Pinpoint the cell where the given text exists, returning its (x, y) midpoint coordinate. 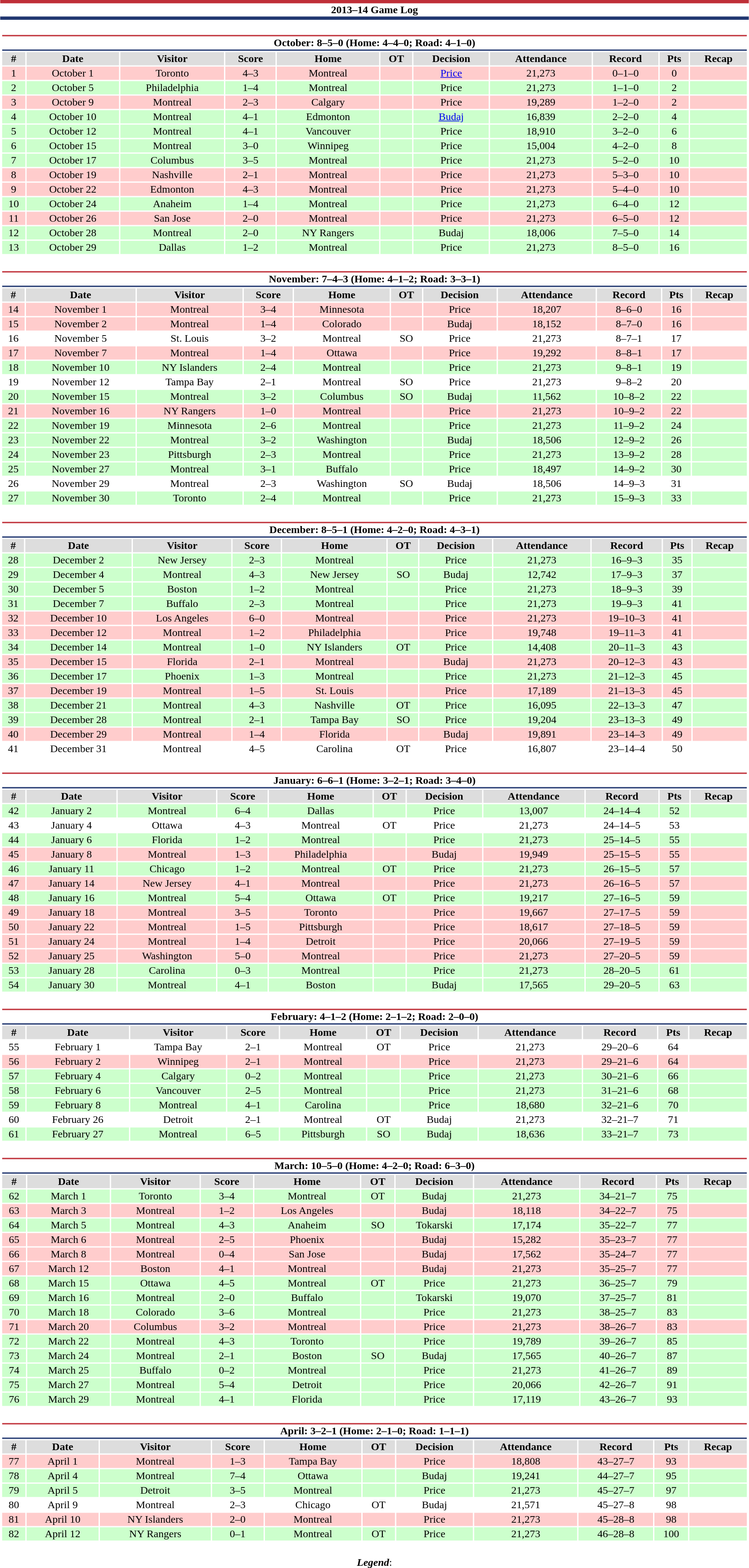
19,292 (547, 353)
October 29 (73, 248)
December 12 (78, 633)
14–9–3 (629, 483)
97 (671, 1491)
4–2–0 (625, 146)
45–27–8 (616, 1505)
15,004 (541, 146)
January 16 (71, 898)
72 (14, 1341)
76 (14, 1399)
December 21 (78, 705)
32–21–6 (620, 1105)
3–2–0 (625, 132)
31–21–6 (620, 1090)
January 14 (71, 884)
43–26–7 (618, 1399)
April 1 (62, 1462)
December 29 (78, 734)
16,839 (541, 117)
December 2 (78, 560)
17,562 (526, 1254)
11–9–2 (629, 425)
54 (13, 985)
13 (14, 248)
69 (14, 1298)
18,118 (526, 1211)
February 27 (78, 1134)
27–17–5 (622, 913)
19,949 (533, 855)
April 4 (62, 1476)
October 19 (73, 175)
16,807 (542, 749)
3–0 (250, 146)
40 (13, 734)
17–9–3 (627, 575)
2013–14 Game Log (374, 10)
February 2 (78, 1061)
25–14–5 (622, 840)
32 (13, 618)
February 1 (78, 1047)
12–9–2 (629, 440)
21 (13, 411)
95 (671, 1476)
November 1 (80, 309)
45–28–8 (616, 1520)
January 18 (71, 913)
18–9–3 (627, 589)
18,207 (547, 309)
January 24 (71, 942)
6–4 (242, 811)
41–26–7 (618, 1370)
February 8 (78, 1105)
36 (13, 676)
18,680 (530, 1105)
March 12 (68, 1269)
January 6 (71, 840)
November 19 (80, 425)
38 (13, 705)
March 24 (68, 1356)
14,408 (542, 647)
15,282 (526, 1240)
March 8 (68, 1254)
30–21–6 (620, 1076)
42–26–7 (618, 1385)
26–16–5 (622, 884)
32–21–7 (620, 1119)
April 9 (62, 1505)
24–14–4 (622, 811)
21–13–3 (627, 691)
7 (14, 161)
82 (14, 1534)
October 5 (73, 88)
December 5 (78, 589)
17,174 (526, 1225)
March 25 (68, 1370)
March 6 (68, 1240)
14–9–2 (629, 469)
0 (674, 73)
December 19 (78, 691)
November 27 (80, 469)
17,119 (526, 1399)
December 28 (78, 720)
12,742 (542, 575)
25–15–5 (622, 855)
34–22–7 (618, 1211)
19,789 (526, 1341)
9 (14, 190)
45–27–7 (616, 1491)
91 (672, 1385)
18,636 (530, 1134)
19,891 (542, 734)
21,571 (526, 1505)
100 (671, 1534)
39–26–7 (618, 1341)
1–2–0 (625, 102)
25 (13, 469)
5 (14, 132)
0–1 (238, 1534)
February 6 (78, 1090)
October 10 (73, 117)
19,217 (533, 898)
5–3–0 (625, 175)
19,289 (541, 102)
November 15 (80, 396)
10–8–2 (629, 396)
43–27–7 (616, 1462)
33–21–7 (620, 1134)
April 10 (62, 1520)
37–25–7 (618, 1298)
23–13–3 (627, 720)
80 (14, 1505)
22–13–3 (627, 705)
6–5–0 (625, 219)
60 (14, 1119)
October 28 (73, 233)
November 23 (80, 454)
6–0 (257, 618)
October: 8–5–0 (Home: 4–4–0; Road: 4–1–0) (374, 43)
6–4–0 (625, 204)
35–24–7 (618, 1254)
19,070 (526, 1298)
February 4 (78, 1076)
2–6 (268, 425)
November 29 (80, 483)
15 (13, 324)
January 25 (71, 956)
November 10 (80, 367)
19,241 (526, 1476)
35–23–7 (618, 1240)
6–5 (253, 1134)
27–19–5 (622, 942)
December 17 (78, 676)
January 8 (71, 855)
December 15 (78, 662)
18,006 (541, 233)
87 (672, 1356)
36–25–7 (618, 1283)
2–2–0 (625, 117)
13–9–2 (629, 454)
November 30 (80, 498)
November 7 (80, 353)
November 5 (80, 338)
58 (14, 1090)
February: 4–1–2 (Home: 2–1–2; Road: 2–0–0) (374, 1017)
24–14–5 (622, 826)
8–7–1 (629, 338)
January 4 (71, 826)
January 2 (71, 811)
7–4 (238, 1476)
20–12–3 (627, 662)
29–21–6 (620, 1061)
16,095 (542, 705)
48 (13, 898)
42 (13, 811)
January 30 (71, 985)
35–22–7 (618, 1225)
October 9 (73, 102)
March 18 (68, 1312)
January 28 (71, 971)
3 (14, 102)
December 10 (78, 618)
5–2–0 (625, 161)
April: 3–2–1 (Home: 2–1–0; Road: 1–1–1) (374, 1431)
March 22 (68, 1341)
35–25–7 (618, 1269)
5–4–0 (625, 190)
March 15 (68, 1283)
October 26 (73, 219)
0–4 (227, 1254)
19–11–3 (627, 633)
29–20–6 (620, 1047)
7–5–0 (625, 233)
3–1 (268, 469)
27–16–5 (622, 898)
19,748 (542, 633)
46 (13, 869)
October 24 (73, 204)
December 7 (78, 604)
3–6 (227, 1312)
March 20 (68, 1327)
November 12 (80, 382)
November 2 (80, 324)
34 (13, 647)
17,189 (542, 691)
March 3 (68, 1211)
67 (14, 1269)
March 5 (68, 1225)
9–8–2 (629, 382)
23 (13, 440)
December 14 (78, 647)
23–14–4 (627, 749)
19–10–3 (627, 618)
38–25–7 (618, 1312)
8–7–0 (629, 324)
51 (13, 942)
29 (13, 575)
February 26 (78, 1119)
29–20–5 (622, 985)
March: 10–5–0 (Home: 4–2–0; Road: 6–3–0) (374, 1166)
October 12 (73, 132)
27–20–5 (622, 956)
1 (14, 73)
85 (672, 1341)
38–26–7 (618, 1327)
March 1 (68, 1196)
December 31 (78, 749)
November 22 (80, 440)
44 (13, 840)
April 5 (62, 1491)
18,497 (547, 469)
26–15–5 (622, 869)
January: 6–6–1 (Home: 3–2–1; Road: 3–4–0) (374, 780)
October 22 (73, 190)
89 (672, 1370)
20–11–3 (627, 647)
March 16 (68, 1298)
0–1–0 (625, 73)
December: 8–5–1 (Home: 4–2–0; Road: 4–3–1) (374, 530)
15–9–3 (629, 498)
62 (14, 1196)
18,808 (526, 1462)
March 29 (68, 1399)
0–3 (242, 971)
78 (14, 1476)
March 27 (68, 1385)
18,617 (533, 927)
13,007 (533, 811)
27 (13, 498)
65 (14, 1240)
18 (13, 367)
8–6–0 (629, 309)
11 (14, 219)
19,204 (542, 720)
21–12–3 (627, 676)
January 11 (71, 869)
44–27–7 (616, 1476)
October 15 (73, 146)
October 1 (73, 73)
April 12 (62, 1534)
28–20–5 (622, 971)
34–21–7 (618, 1196)
8–5–0 (625, 248)
19–9–3 (627, 604)
December 4 (78, 575)
10–9–2 (629, 411)
27–18–5 (622, 927)
40–26–7 (618, 1356)
16–9–3 (627, 560)
18,152 (547, 324)
October 17 (73, 161)
1–1–0 (625, 88)
January 22 (71, 927)
23–14–3 (627, 734)
56 (14, 1061)
November: 7–4–3 (Home: 4–1–2; Road: 3–3–1) (374, 279)
18,910 (541, 132)
5–0 (242, 956)
19,667 (533, 913)
8–8–1 (629, 353)
46–28–8 (616, 1534)
11,562 (547, 396)
November 16 (80, 411)
74 (14, 1370)
9–8–1 (629, 367)
